Extract the [X, Y] coordinate from the center of the cell holding the provided text.  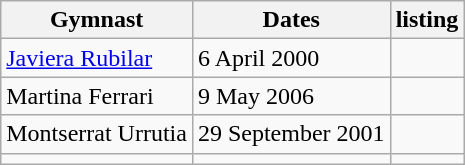
Dates [291, 20]
6 April 2000 [291, 58]
Javiera Rubilar [97, 58]
Martina Ferrari [97, 96]
Montserrat Urrutia [97, 134]
9 May 2006 [291, 96]
29 September 2001 [291, 134]
listing [427, 20]
Gymnast [97, 20]
